Find where the given text appears and provide that cell's center as [X, Y] coordinate. 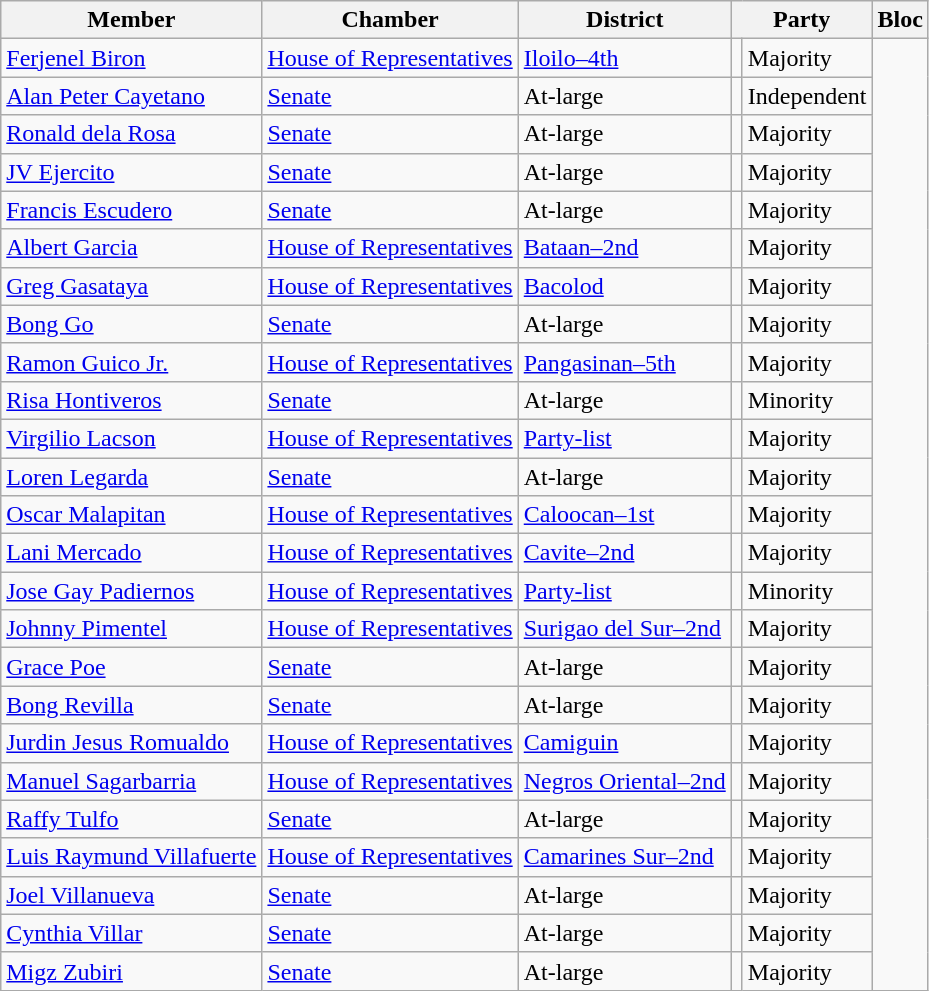
Bacolod [624, 286]
Iloilo–4th [624, 58]
Bataan–2nd [624, 248]
Cynthia Villar [132, 933]
Greg Gasataya [132, 286]
Chamber [390, 20]
Bong Revilla [132, 705]
JV Ejercito [132, 172]
Migz Zubiri [132, 971]
Ronald dela Rosa [132, 134]
Ferjenel Biron [132, 58]
Luis Raymund Villafuerte [132, 857]
Oscar Malapitan [132, 515]
Independent [807, 96]
Jose Gay Padiernos [132, 591]
Surigao del Sur–2nd [624, 629]
Francis Escudero [132, 210]
Bloc [900, 20]
Caloocan–1st [624, 515]
Alan Peter Cayetano [132, 96]
Ramon Guico Jr. [132, 362]
Manuel Sagarbarria [132, 781]
Pangasinan–5th [624, 362]
Party [802, 20]
Grace Poe [132, 667]
Member [132, 20]
Loren Legarda [132, 477]
Lani Mercado [132, 553]
Risa Hontiveros [132, 400]
Joel Villanueva [132, 895]
Negros Oriental–2nd [624, 781]
Virgilio Lacson [132, 438]
Cavite–2nd [624, 553]
Jurdin Jesus Romualdo [132, 743]
Johnny Pimentel [132, 629]
Camiguin [624, 743]
District [624, 20]
Bong Go [132, 324]
Raffy Tulfo [132, 819]
Albert Garcia [132, 248]
Camarines Sur–2nd [624, 857]
